For the text-containing cell, return its midpoint in (x, y) coordinate format. 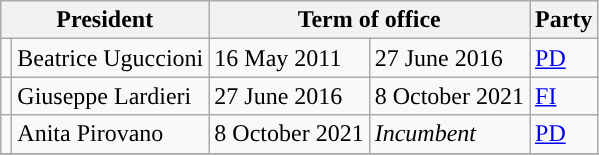
Incumbent (449, 134)
Term of office (370, 20)
President (105, 20)
Party (564, 20)
FI (564, 96)
Beatrice Uguccioni (110, 58)
16 May 2011 (289, 58)
Giuseppe Lardieri (110, 96)
Anita Pirovano (110, 134)
